Scan for the cell matching the given text and deliver its [X, Y] coordinate at center. 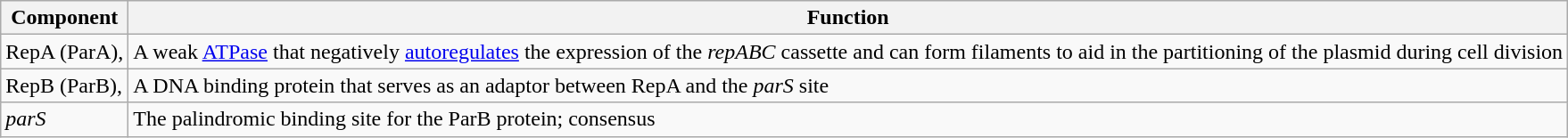
parS [64, 119]
RepB (ParB), [64, 85]
RepA (ParA), [64, 52]
A DNA binding protein that serves as an adaptor between RepA and the parS site [848, 85]
Component [64, 18]
Function [848, 18]
The palindromic binding site for the ParB protein; consensus [848, 119]
